Provide the (X, Y) coordinate of the cell's center where the given text is located.  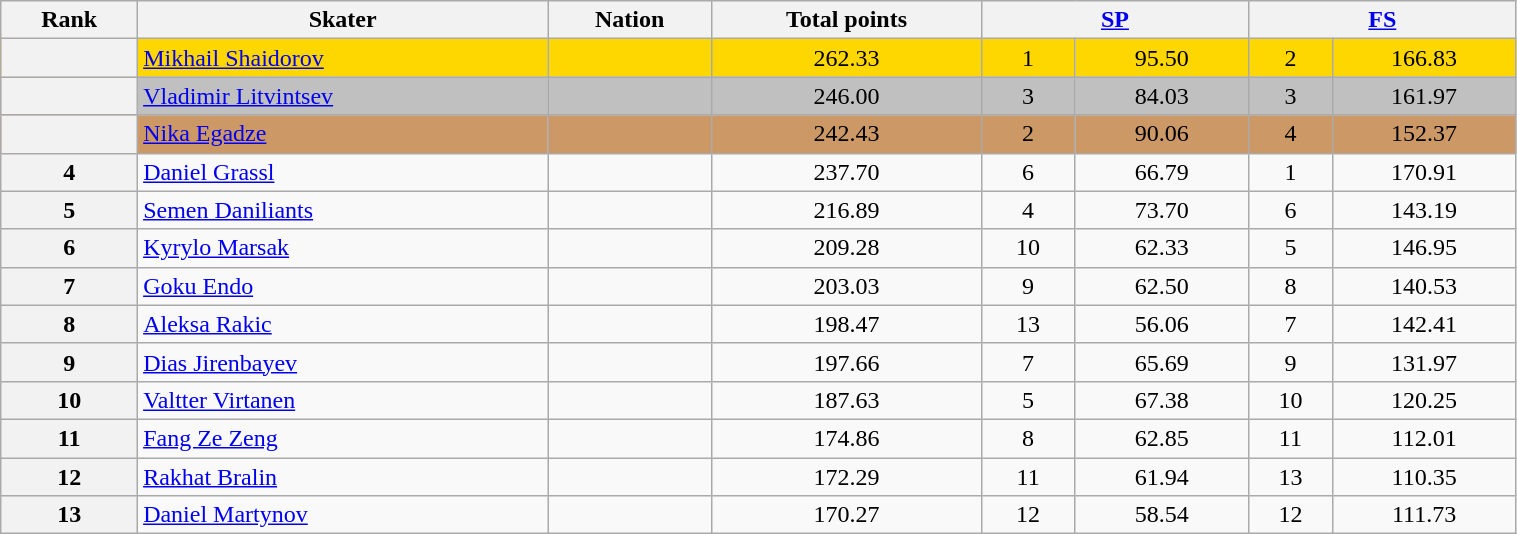
Goku Endo (343, 286)
Daniel Grassl (343, 172)
161.97 (1424, 96)
131.97 (1424, 362)
73.70 (1162, 210)
Valtter Virtanen (343, 400)
197.66 (847, 362)
198.47 (847, 324)
170.27 (847, 515)
140.53 (1424, 286)
Kyrylo Marsak (343, 248)
209.28 (847, 248)
Aleksa Rakic (343, 324)
Nation (630, 20)
166.83 (1424, 58)
Nika Egadze (343, 134)
SP (1114, 20)
67.38 (1162, 400)
142.41 (1424, 324)
62.50 (1162, 286)
65.69 (1162, 362)
58.54 (1162, 515)
172.29 (847, 477)
237.70 (847, 172)
146.95 (1424, 248)
84.03 (1162, 96)
FS (1382, 20)
Total points (847, 20)
66.79 (1162, 172)
61.94 (1162, 477)
Dias Jirenbayev (343, 362)
95.50 (1162, 58)
170.91 (1424, 172)
174.86 (847, 438)
152.37 (1424, 134)
112.01 (1424, 438)
143.19 (1424, 210)
Mikhail Shaidorov (343, 58)
111.73 (1424, 515)
Vladimir Litvintsev (343, 96)
Semen Daniliants (343, 210)
62.85 (1162, 438)
Daniel Martynov (343, 515)
242.43 (847, 134)
203.03 (847, 286)
120.25 (1424, 400)
90.06 (1162, 134)
187.63 (847, 400)
62.33 (1162, 248)
Fang Ze Zeng (343, 438)
246.00 (847, 96)
Rank (70, 20)
216.89 (847, 210)
110.35 (1424, 477)
56.06 (1162, 324)
Rakhat Bralin (343, 477)
Skater (343, 20)
262.33 (847, 58)
